Return [X, Y] of the center of cell containing provided text 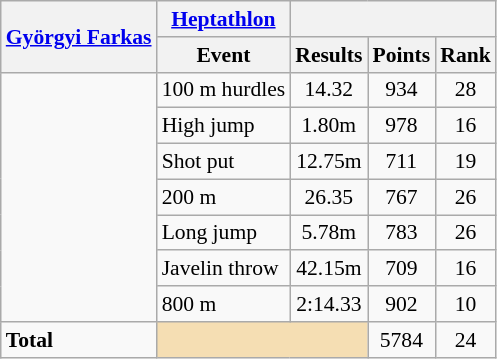
High jump [224, 126]
Points [402, 55]
934 [402, 90]
783 [402, 233]
24 [466, 340]
2:14.33 [328, 304]
Shot put [224, 162]
Event [224, 55]
28 [466, 90]
Györgyi Farkas [79, 36]
10 [466, 304]
1.80m [328, 126]
Rank [466, 55]
Total [79, 340]
5.78m [328, 233]
711 [402, 162]
19 [466, 162]
100 m hurdles [224, 90]
800 m [224, 304]
Long jump [224, 233]
5784 [402, 340]
767 [402, 197]
709 [402, 269]
26.35 [328, 197]
902 [402, 304]
978 [402, 126]
14.32 [328, 90]
12.75m [328, 162]
Javelin throw [224, 269]
Heptathlon [224, 19]
200 m [224, 197]
Results [328, 55]
42.15m [328, 269]
